From the cell containing the given text, extract its center point as (x, y) coordinate. 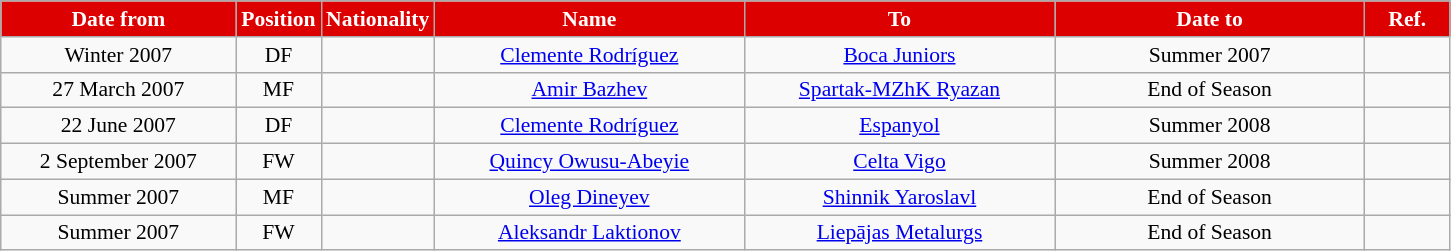
Nationality (378, 19)
Celta Vigo (899, 162)
Ref. (1408, 19)
2 September 2007 (118, 162)
Quincy Owusu-Abeyie (589, 162)
Espanyol (899, 126)
Aleksandr Laktionov (589, 233)
To (899, 19)
Date to (1210, 19)
Shinnik Yaroslavl (899, 197)
Amir Bazhev (589, 90)
Oleg Dineyev (589, 197)
Liepājas Metalurgs (899, 233)
Winter 2007 (118, 55)
Date from (118, 19)
22 June 2007 (118, 126)
Name (589, 19)
Spartak-MZhK Ryazan (899, 90)
27 March 2007 (118, 90)
Position (278, 19)
Boca Juniors (899, 55)
